Locate the cell with the specified text and output its [x, y] center coordinate. 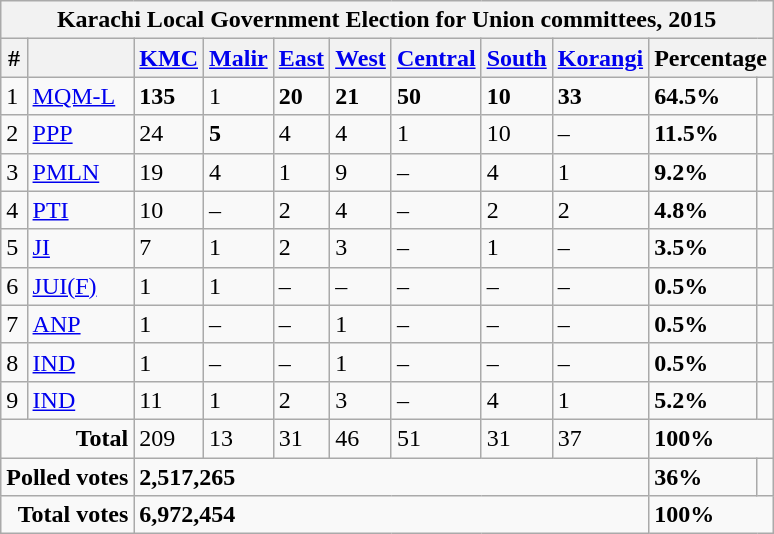
24 [169, 134]
Korangi [600, 58]
4.8% [703, 210]
MQM-L [80, 96]
JI [80, 248]
JUI(F) [80, 286]
6,972,454 [392, 515]
50 [436, 96]
37 [600, 438]
3.5% [703, 248]
East [301, 58]
Total [68, 438]
PMLN [80, 172]
13 [239, 438]
6 [14, 286]
ANP [80, 324]
Polled votes [68, 477]
19 [169, 172]
11.5% [703, 134]
Total votes [68, 515]
West [361, 58]
Central [436, 58]
5.2% [703, 400]
36% [703, 477]
209 [169, 438]
51 [436, 438]
9.2% [703, 172]
21 [361, 96]
Karachi Local Government Election for Union committees, 2015 [387, 20]
# [14, 58]
PTI [80, 210]
Malir [239, 58]
Percentage [711, 58]
PPP [80, 134]
20 [301, 96]
135 [169, 96]
KMC [169, 58]
33 [600, 96]
64.5% [703, 96]
2,517,265 [392, 477]
46 [361, 438]
South [516, 58]
8 [14, 362]
11 [169, 400]
